Determine the [X, Y] coordinate at the center of the cell enclosing the given text.  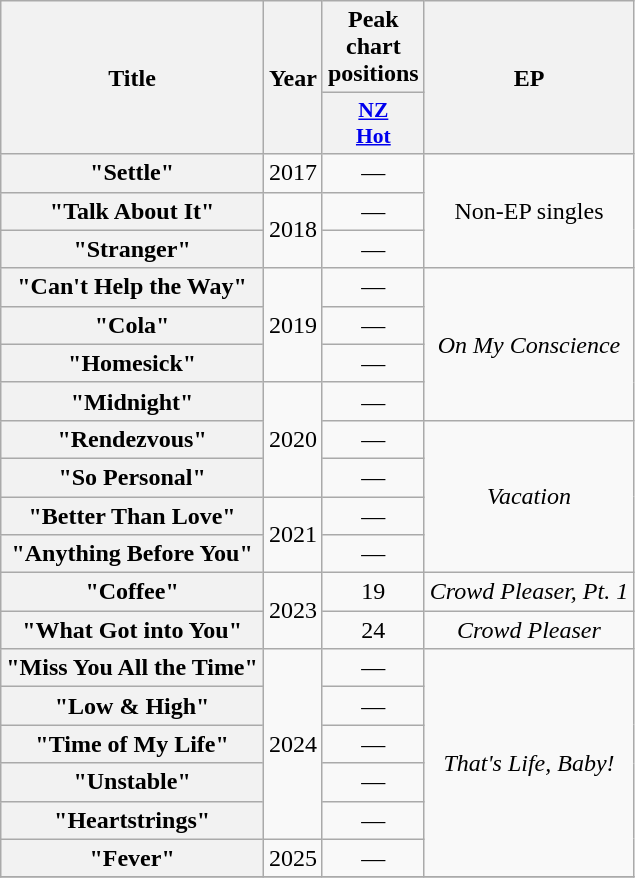
"Heartstrings" [132, 820]
Non-EP singles [529, 211]
"Miss You All the Time" [132, 668]
2024 [292, 744]
Crowd Pleaser, Pt. 1 [529, 592]
"Cola" [132, 325]
24 [373, 630]
"Rendezvous" [132, 439]
2017 [292, 173]
2019 [292, 325]
"Settle" [132, 173]
Peak chart positions [373, 47]
"So Personal" [132, 477]
That's Life, Baby! [529, 763]
"Talk About It" [132, 211]
On My Conscience [529, 344]
"Homesick" [132, 363]
Year [292, 78]
2020 [292, 439]
"Time of My Life" [132, 744]
"Can't Help the Way" [132, 287]
2025 [292, 858]
Title [132, 78]
"Fever" [132, 858]
2023 [292, 611]
"What Got into You" [132, 630]
2018 [292, 230]
"Midnight" [132, 401]
"Stranger" [132, 249]
"Low & High" [132, 706]
Crowd Pleaser [529, 630]
19 [373, 592]
"Coffee" [132, 592]
"Unstable" [132, 782]
2021 [292, 534]
NZHot [373, 124]
"Anything Before You" [132, 554]
EP [529, 78]
Vacation [529, 496]
"Better Than Love" [132, 515]
